Detect which cell encompasses the target text, then output its [x, y] center coordinate. 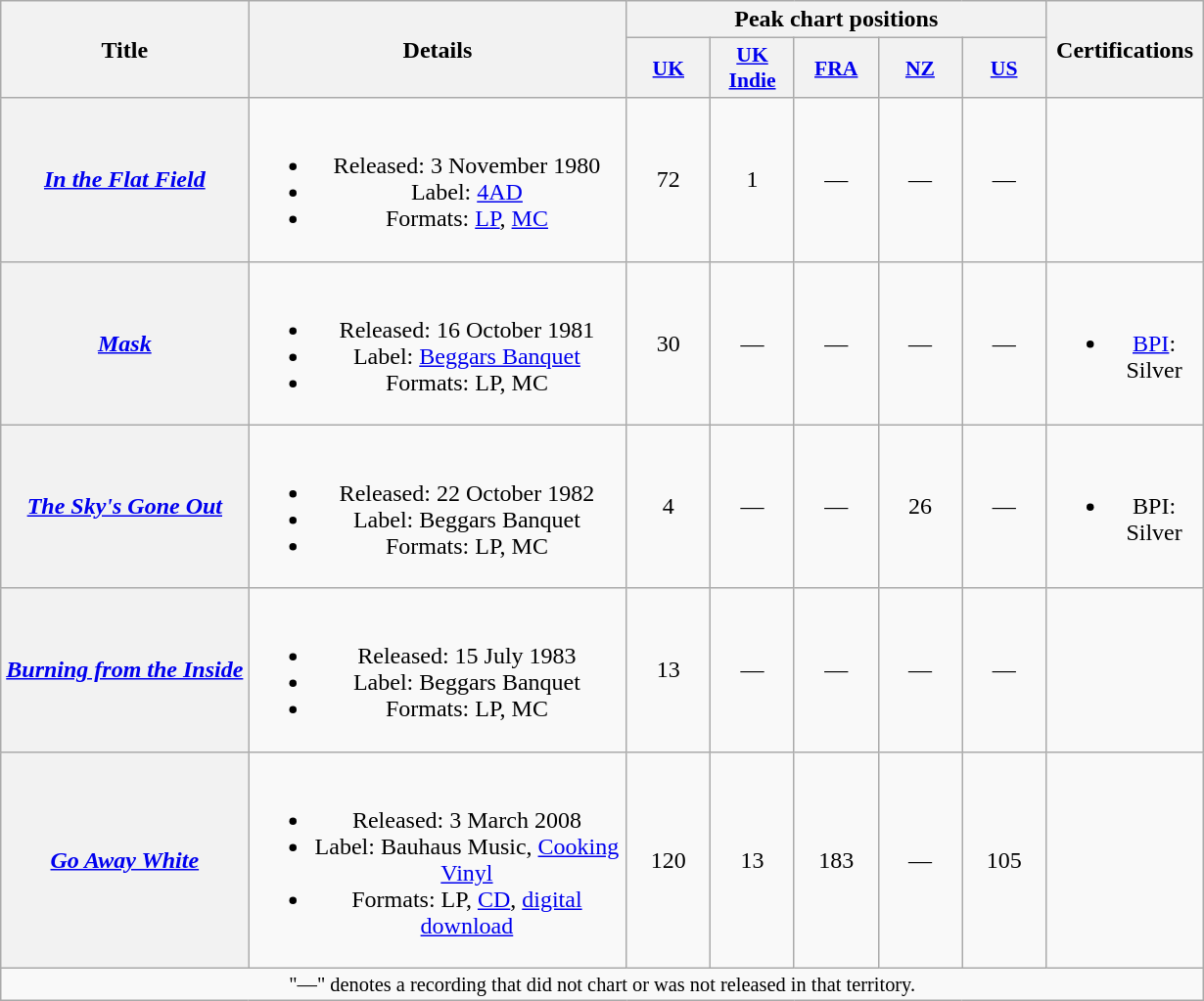
"—" denotes a recording that did not chart or was not released in that territory. [603, 984]
Go Away White [125, 859]
Mask [125, 342]
Title [125, 49]
FRA [836, 68]
30 [669, 342]
Peak chart positions [836, 20]
UK [669, 68]
Certifications [1126, 49]
Released: 15 July 1983Label: Beggars BanquetFormats: LP, MC [438, 669]
Released: 3 November 1980Label: 4ADFormats: LP, MC [438, 180]
UKIndie [753, 68]
US [1004, 68]
72 [669, 180]
105 [1004, 859]
NZ [920, 68]
120 [669, 859]
Details [438, 49]
1 [753, 180]
Released: 3 March 2008Label: Bauhaus Music, Cooking VinylFormats: LP, CD, digital download [438, 859]
4 [669, 507]
26 [920, 507]
Burning from the Inside [125, 669]
The Sky's Gone Out [125, 507]
In the Flat Field [125, 180]
183 [836, 859]
Released: 16 October 1981Label: Beggars BanquetFormats: LP, MC [438, 342]
Released: 22 October 1982Label: Beggars BanquetFormats: LP, MC [438, 507]
